Find where the given text appears and provide that cell's center as (x, y) coordinate. 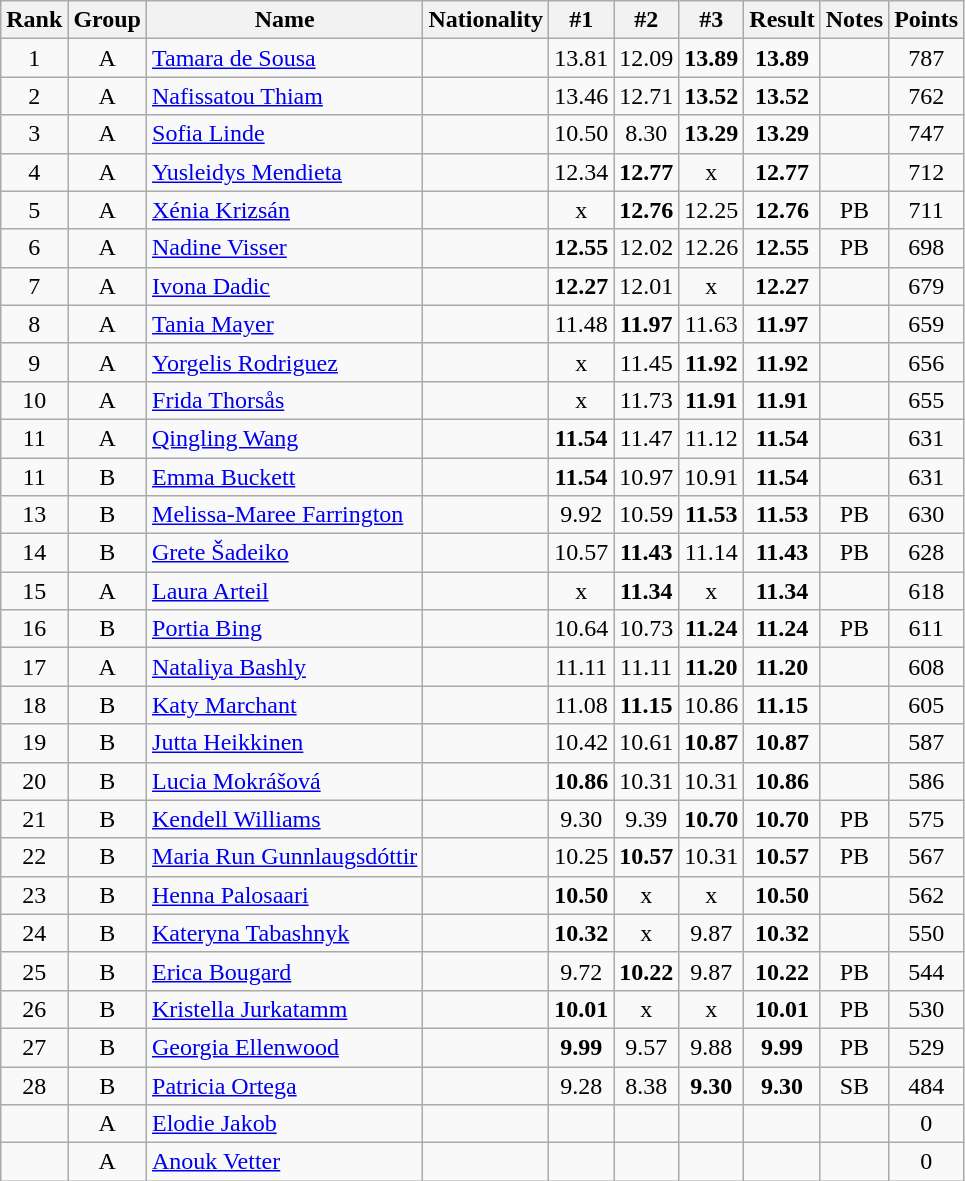
Yorgelis Rodriguez (285, 362)
608 (926, 667)
9.72 (582, 971)
Elodie Jakob (285, 1124)
Name (285, 20)
575 (926, 819)
SB (854, 1085)
Emma Buckett (285, 477)
9 (34, 362)
Maria Run Gunnlaugsdóttir (285, 857)
Erica Bougard (285, 971)
8.30 (646, 134)
11.47 (646, 438)
9.88 (712, 1047)
11.14 (712, 553)
Rank (34, 20)
10.59 (646, 515)
5 (34, 210)
711 (926, 210)
10.91 (712, 477)
698 (926, 248)
656 (926, 362)
1 (34, 58)
611 (926, 629)
9.28 (582, 1085)
Nataliya Bashly (285, 667)
618 (926, 591)
12.25 (712, 210)
Tamara de Sousa (285, 58)
Nafissatou Thiam (285, 96)
Jutta Heikkinen (285, 743)
9.57 (646, 1047)
8.38 (646, 1085)
10.64 (582, 629)
12.01 (646, 286)
9.92 (582, 515)
Laura Arteil (285, 591)
11.73 (646, 400)
Group (108, 20)
26 (34, 1009)
12.09 (646, 58)
659 (926, 324)
18 (34, 705)
28 (34, 1085)
Nadine Visser (285, 248)
12.02 (646, 248)
14 (34, 553)
Tania Mayer (285, 324)
655 (926, 400)
587 (926, 743)
27 (34, 1047)
11.12 (712, 438)
23 (34, 895)
544 (926, 971)
24 (34, 933)
Melissa-Maree Farrington (285, 515)
#3 (712, 20)
Notes (854, 20)
Katy Marchant (285, 705)
11.45 (646, 362)
10.42 (582, 743)
Sofia Linde (285, 134)
#1 (582, 20)
Grete Šadeiko (285, 553)
16 (34, 629)
9.39 (646, 819)
10.73 (646, 629)
484 (926, 1085)
567 (926, 857)
10.97 (646, 477)
22 (34, 857)
562 (926, 895)
20 (34, 781)
3 (34, 134)
12.71 (646, 96)
7 (34, 286)
13 (34, 515)
Frida Thorsås (285, 400)
Xénia Krizsán (285, 210)
Henna Palosaari (285, 895)
Points (926, 20)
Georgia Ellenwood (285, 1047)
6 (34, 248)
10 (34, 400)
2 (34, 96)
586 (926, 781)
21 (34, 819)
Portia Bing (285, 629)
747 (926, 134)
Kendell Williams (285, 819)
4 (34, 172)
10.25 (582, 857)
Nationality (486, 20)
529 (926, 1047)
#2 (646, 20)
Lucia Mokrášová (285, 781)
12.34 (582, 172)
25 (34, 971)
762 (926, 96)
10.61 (646, 743)
628 (926, 553)
15 (34, 591)
Anouk Vetter (285, 1162)
11.48 (582, 324)
19 (34, 743)
Qingling Wang (285, 438)
13.46 (582, 96)
Result (782, 20)
530 (926, 1009)
605 (926, 705)
Ivona Dadic (285, 286)
550 (926, 933)
11.08 (582, 705)
12.26 (712, 248)
Patricia Ortega (285, 1085)
Kateryna Tabashnyk (285, 933)
Kristella Jurkatamm (285, 1009)
17 (34, 667)
679 (926, 286)
11.63 (712, 324)
712 (926, 172)
Yusleidys Mendieta (285, 172)
787 (926, 58)
630 (926, 515)
13.81 (582, 58)
8 (34, 324)
